Return the [X, Y] coordinate for the center point of the cell that contains the specified text.  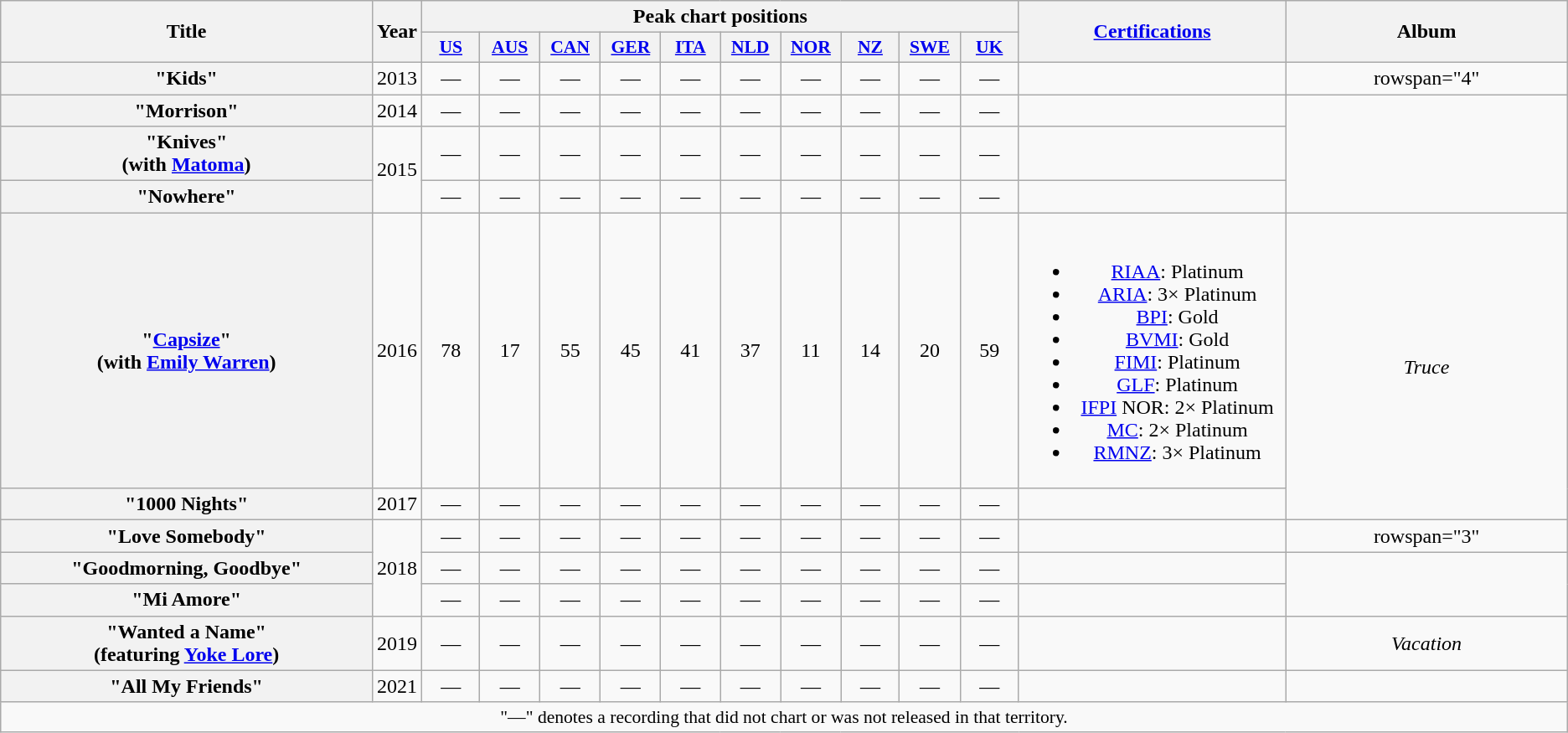
"Nowhere" [187, 197]
"Love Somebody" [187, 536]
59 [989, 350]
"Knives"(with Matoma) [187, 154]
Certifications [1153, 32]
17 [510, 350]
GER [631, 48]
"Mi Amore" [187, 600]
ITA [690, 48]
rowspan="3" [1426, 536]
37 [750, 350]
2018 [397, 568]
2019 [397, 643]
"—" denotes a recording that did not chart or was not released in that territory. [784, 717]
Peak chart positions [720, 17]
NLD [750, 48]
SWE [930, 48]
"All My Friends" [187, 686]
CAN [570, 48]
14 [870, 350]
2013 [397, 78]
"Wanted a Name"(featuring Yoke Lore) [187, 643]
AUS [510, 48]
11 [811, 350]
rowspan="4" [1426, 78]
2016 [397, 350]
2017 [397, 504]
UK [989, 48]
"Goodmorning, Goodbye" [187, 568]
NZ [870, 48]
"Morrison" [187, 110]
Title [187, 32]
"Capsize"(with Emily Warren) [187, 350]
RIAA: PlatinumARIA: 3× PlatinumBPI: GoldBVMI: GoldFIMI: PlatinumGLF: PlatinumIFPI NOR: 2× PlatinumMC: 2× PlatinumRMNZ: 3× Platinum [1153, 350]
41 [690, 350]
Truce [1426, 367]
"Kids" [187, 78]
45 [631, 350]
20 [930, 350]
Album [1426, 32]
78 [451, 350]
2015 [397, 169]
"1000 Nights" [187, 504]
Vacation [1426, 643]
Year [397, 32]
2021 [397, 686]
55 [570, 350]
2014 [397, 110]
US [451, 48]
NOR [811, 48]
